From the cell containing the given text, extract its center point as [X, Y] coordinate. 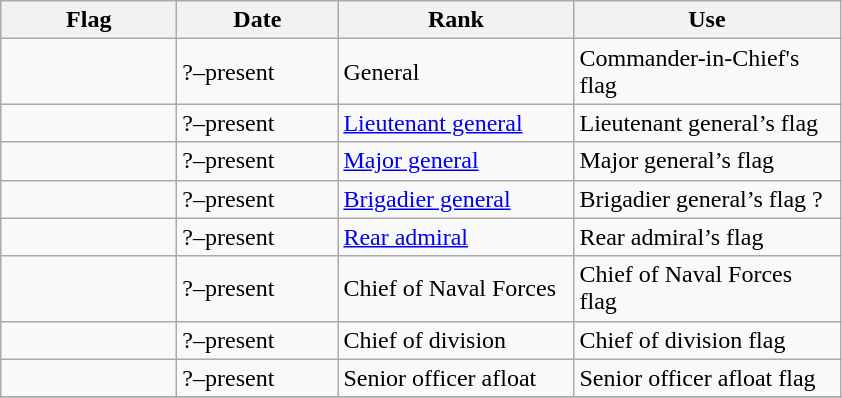
Major general [456, 161]
Commander-in-Chief's flag [707, 72]
Lieutenant general’s flag [707, 123]
Chief of Naval Forces flag [707, 288]
Lieutenant general [456, 123]
Chief of Naval Forces [456, 288]
Rank [456, 20]
Chief of division flag [707, 340]
Senior officer afloat flag [707, 378]
General [456, 72]
Rear admiral [456, 237]
Major general’s flag [707, 161]
Senior officer afloat [456, 378]
Brigadier general [456, 199]
Flag [89, 20]
Date [258, 20]
Chief of division [456, 340]
Rear admiral’s flag [707, 237]
Use [707, 20]
Brigadier general’s flag ? [707, 199]
